From the cell containing the given text, extract its center point as (x, y) coordinate. 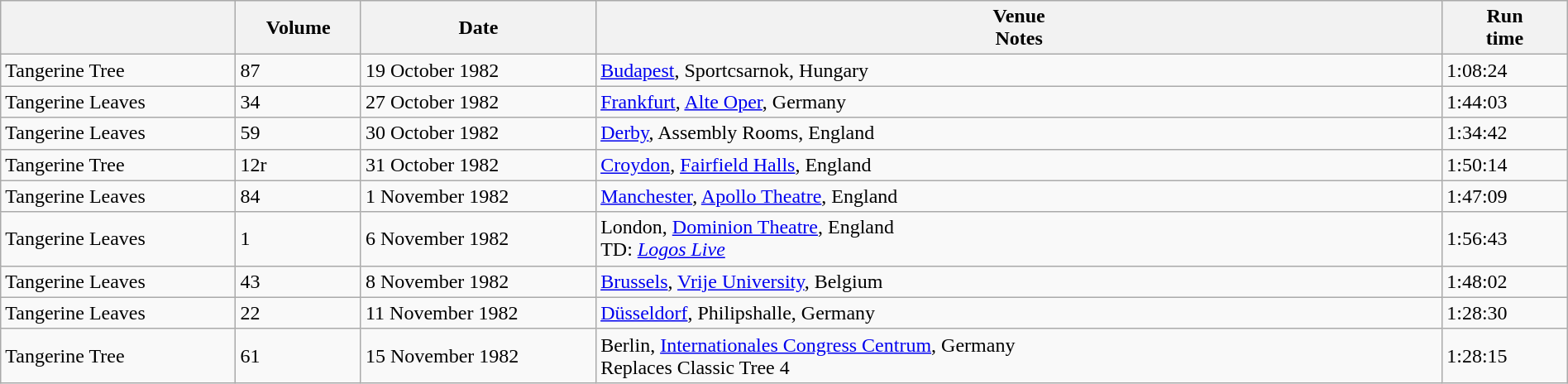
8 November 1982 (478, 281)
Volume (299, 28)
1:50:14 (1505, 165)
1:44:03 (1505, 102)
22 (299, 313)
11 November 1982 (478, 313)
1:56:43 (1505, 238)
1:34:42 (1505, 133)
84 (299, 196)
Düsseldorf, Philipshalle, Germany (1019, 313)
31 October 1982 (478, 165)
Frankfurt, Alte Oper, Germany (1019, 102)
Brussels, Vrije University, Belgium (1019, 281)
1 (299, 238)
87 (299, 70)
London, Dominion Theatre, EnglandTD: Logos Live (1019, 238)
Runtime (1505, 28)
Date (478, 28)
6 November 1982 (478, 238)
30 October 1982 (478, 133)
Derby, Assembly Rooms, England (1019, 133)
1:28:15 (1505, 356)
19 October 1982 (478, 70)
1 November 1982 (478, 196)
61 (299, 356)
1:47:09 (1505, 196)
VenueNotes (1019, 28)
12r (299, 165)
27 October 1982 (478, 102)
59 (299, 133)
1:48:02 (1505, 281)
Croydon, Fairfield Halls, England (1019, 165)
43 (299, 281)
34 (299, 102)
15 November 1982 (478, 356)
Manchester, Apollo Theatre, England (1019, 196)
1:28:30 (1505, 313)
Budapest, Sportcsarnok, Hungary (1019, 70)
1:08:24 (1505, 70)
Berlin, Internationales Congress Centrum, GermanyReplaces Classic Tree 4 (1019, 356)
